Capture the cell that displays the provided text and extract its (X, Y) central coordinate. 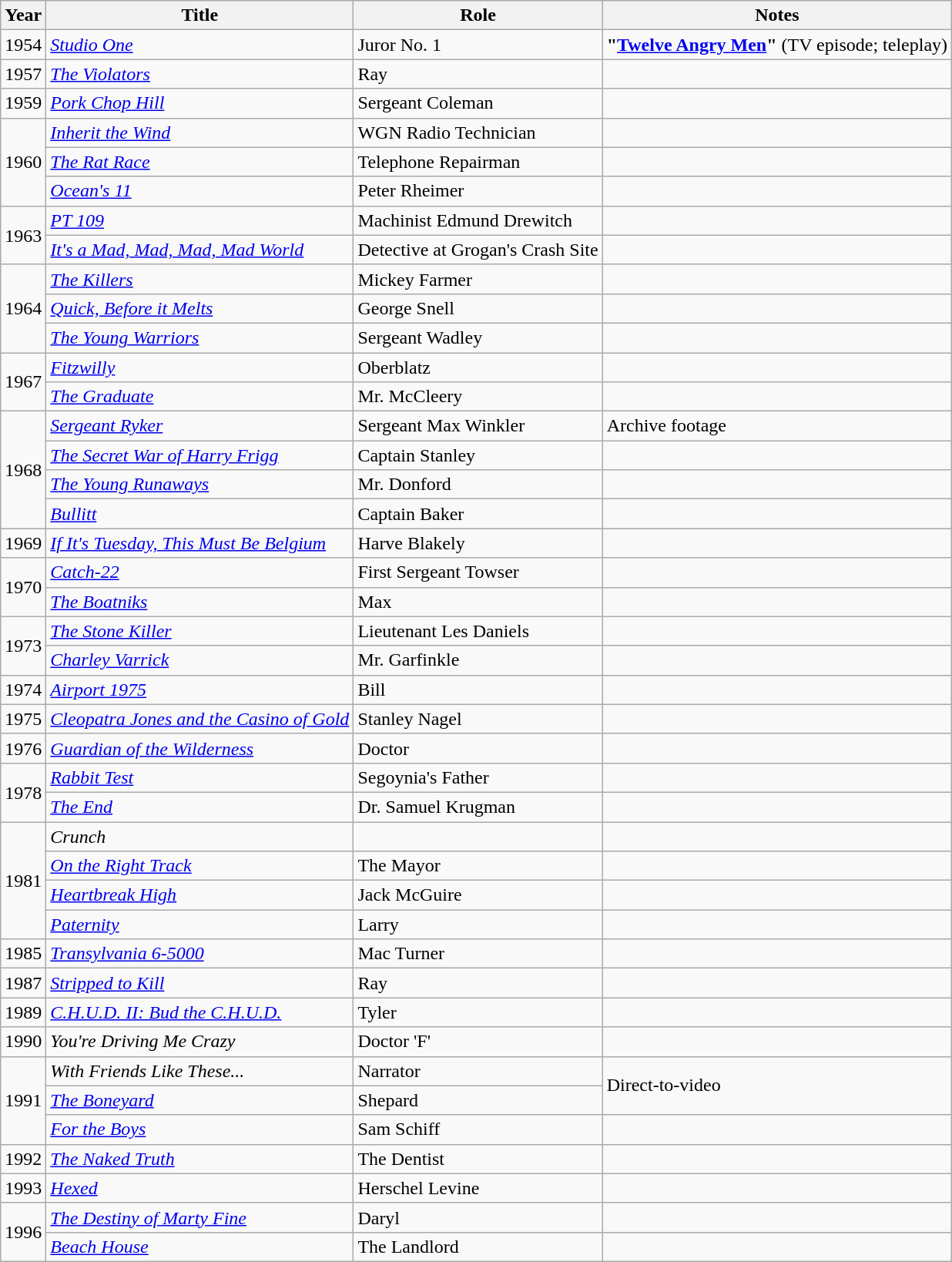
Narrator (478, 1071)
1978 (23, 792)
The Boatniks (200, 602)
WGN Radio Technician (478, 133)
Charley Varrick (200, 660)
The Mayor (478, 866)
First Sergeant Towser (478, 572)
Role (478, 15)
George Snell (478, 308)
Title (200, 15)
Bill (478, 690)
Inherit the Wind (200, 133)
Mr. Garfinkle (478, 660)
The Naked Truth (200, 1159)
Bullitt (200, 514)
1964 (23, 308)
Mickey Farmer (478, 279)
1992 (23, 1159)
Hexed (200, 1188)
Mr. McCleery (478, 397)
1974 (23, 690)
1975 (23, 719)
1991 (23, 1100)
Sergeant Coleman (478, 103)
Jack McGuire (478, 895)
Year (23, 15)
Studio One (200, 45)
"Twelve Angry Men" (TV episode; teleplay) (776, 45)
Doctor 'F' (478, 1042)
The Violators (200, 74)
Sergeant Max Winkler (478, 426)
It's a Mad, Mad, Mad, Mad World (200, 250)
Herschel Levine (478, 1188)
The Young Warriors (200, 337)
The Killers (200, 279)
1993 (23, 1188)
1985 (23, 954)
Shepard (478, 1100)
Catch-22 (200, 572)
The Young Runaways (200, 485)
Transylvania 6-5000 (200, 954)
The Landlord (478, 1247)
Stanley Nagel (478, 719)
1989 (23, 1012)
1968 (23, 470)
1996 (23, 1232)
Captain Stanley (478, 455)
Daryl (478, 1217)
Juror No. 1 (478, 45)
Ocean's 11 (200, 191)
The Dentist (478, 1159)
Beach House (200, 1247)
Sergeant Wadley (478, 337)
Sam Schiff (478, 1129)
1969 (23, 543)
Sergeant Ryker (200, 426)
Machinist Edmund Drewitch (478, 220)
The Secret War of Harry Frigg (200, 455)
1957 (23, 74)
Fitzwilly (200, 368)
Telephone Repairman (478, 162)
Heartbreak High (200, 895)
Mr. Donford (478, 485)
Cleopatra Jones and the Casino of Gold (200, 719)
With Friends Like These... (200, 1071)
1990 (23, 1042)
1963 (23, 235)
The Destiny of Marty Fine (200, 1217)
1960 (23, 162)
Airport 1975 (200, 690)
Larry (478, 925)
Tyler (478, 1012)
Pork Chop Hill (200, 103)
1973 (23, 646)
On the Right Track (200, 866)
For the Boys (200, 1129)
Detective at Grogan's Crash Site (478, 250)
Quick, Before it Melts (200, 308)
You're Driving Me Crazy (200, 1042)
Dr. Samuel Krugman (478, 807)
Doctor (478, 748)
The Rat Race (200, 162)
Harve Blakely (478, 543)
Max (478, 602)
1987 (23, 983)
1981 (23, 880)
Crunch (200, 836)
Direct-to-video (776, 1086)
Rabbit Test (200, 777)
If It's Tuesday, This Must Be Belgium (200, 543)
1976 (23, 748)
Archive footage (776, 426)
The Stone Killer (200, 631)
1967 (23, 382)
1954 (23, 45)
The Graduate (200, 397)
Peter Rheimer (478, 191)
Notes (776, 15)
The End (200, 807)
The Boneyard (200, 1100)
Lieutenant Les Daniels (478, 631)
1970 (23, 587)
PT 109 (200, 220)
C.H.U.D. II: Bud the C.H.U.D. (200, 1012)
Oberblatz (478, 368)
Stripped to Kill (200, 983)
Mac Turner (478, 954)
Guardian of the Wilderness (200, 748)
Captain Baker (478, 514)
Segoynia's Father (478, 777)
1959 (23, 103)
Paternity (200, 925)
